Scan for the cell matching the given text and deliver its (X, Y) coordinate at center. 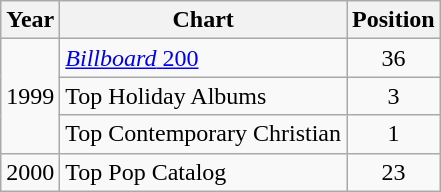
23 (393, 172)
2000 (30, 172)
3 (393, 96)
Top Pop Catalog (204, 172)
Top Holiday Albums (204, 96)
1999 (30, 96)
Chart (204, 20)
Year (30, 20)
1 (393, 134)
Position (393, 20)
Billboard 200 (204, 58)
Top Contemporary Christian (204, 134)
36 (393, 58)
